For the text-containing cell, return its midpoint in [X, Y] coordinate format. 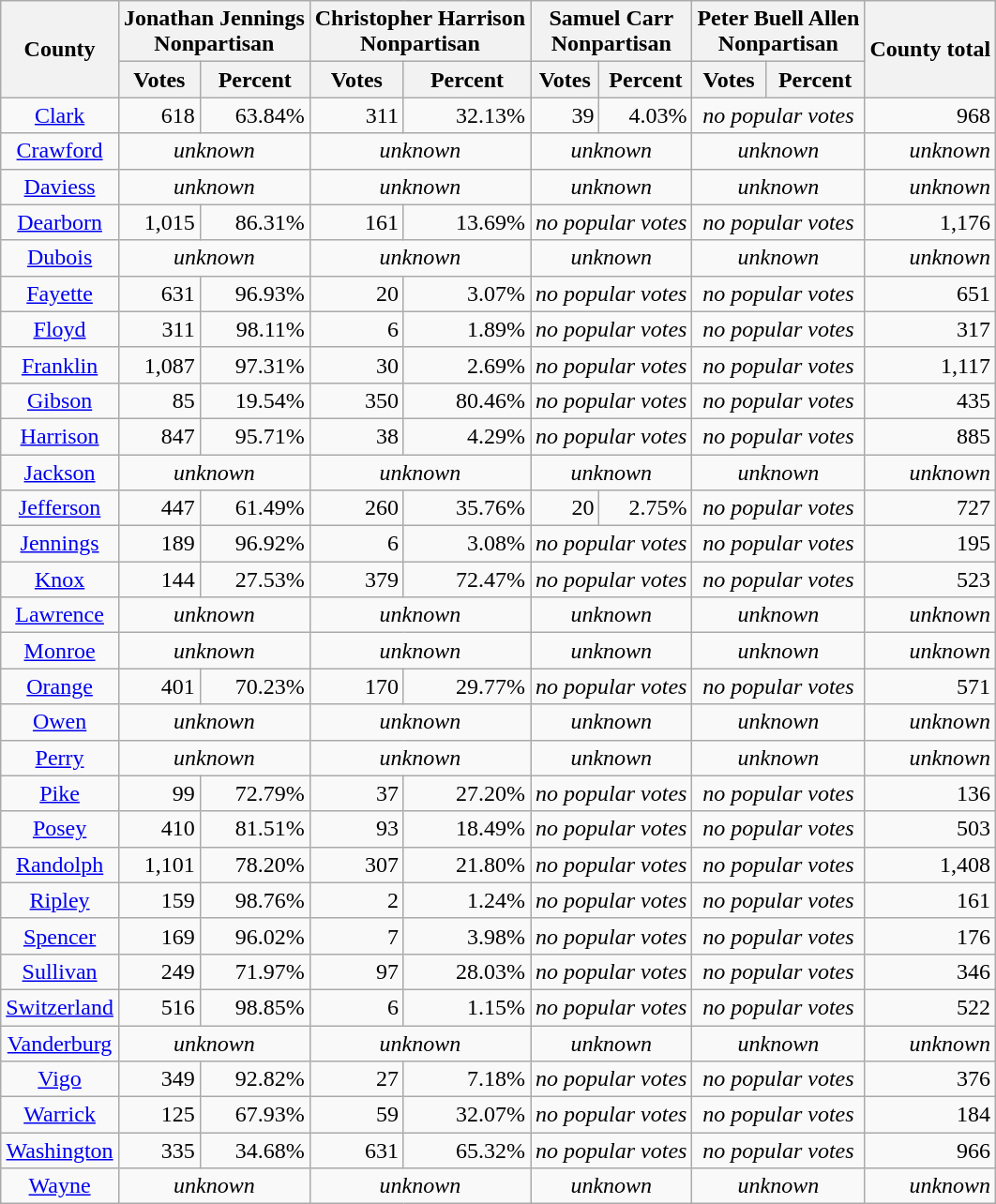
249 [159, 971]
4.29% [467, 436]
Daviess [60, 187]
447 [159, 508]
335 [159, 1151]
1,408 [930, 865]
Switzerland [60, 1007]
Vanderburg [60, 1044]
19.54% [255, 400]
65.32% [467, 1151]
13.69% [467, 222]
503 [930, 829]
18.49% [467, 829]
93 [356, 829]
2.75% [645, 508]
7 [356, 936]
27.20% [467, 793]
2.69% [467, 365]
Spencer [60, 936]
3.07% [467, 293]
Ripley [60, 900]
Perry [60, 758]
317 [930, 329]
63.84% [255, 115]
144 [159, 579]
85 [159, 400]
1,101 [159, 865]
98.76% [255, 900]
Pike [60, 793]
98.85% [255, 1007]
516 [159, 1007]
Vigo [60, 1079]
1.89% [467, 329]
651 [930, 293]
39 [565, 115]
70.23% [255, 686]
Lawrence [60, 615]
95.71% [255, 436]
Floyd [60, 329]
159 [159, 900]
Fayette [60, 293]
523 [930, 579]
Wayne [60, 1186]
78.20% [255, 865]
Owen [60, 722]
37 [356, 793]
170 [356, 686]
136 [930, 793]
376 [930, 1079]
28.03% [467, 971]
97 [356, 971]
2 [356, 900]
966 [930, 1151]
96.02% [255, 936]
379 [356, 579]
Monroe [60, 651]
968 [930, 115]
29.77% [467, 686]
Clark [60, 115]
34.68% [255, 1151]
Gibson [60, 400]
350 [356, 400]
307 [356, 865]
99 [159, 793]
County total [930, 49]
Orange [60, 686]
71.97% [255, 971]
35.76% [467, 508]
61.49% [255, 508]
1,176 [930, 222]
346 [930, 971]
Washington [60, 1151]
80.46% [467, 400]
30 [356, 365]
Harrison [60, 436]
Samuel CarrNonpartisan [611, 32]
260 [356, 508]
727 [930, 508]
67.93% [255, 1115]
4.03% [645, 115]
885 [930, 436]
Warrick [60, 1115]
32.13% [467, 115]
Randolph [60, 865]
1,015 [159, 222]
Dubois [60, 258]
184 [930, 1115]
1.15% [467, 1007]
Sullivan [60, 971]
1.24% [467, 900]
32.07% [467, 1115]
72.47% [467, 579]
Jonathan JenningsNonpartisan [214, 32]
401 [159, 686]
96.93% [255, 293]
86.31% [255, 222]
522 [930, 1007]
81.51% [255, 829]
72.79% [255, 793]
435 [930, 400]
Jackson [60, 472]
92.82% [255, 1079]
1,117 [930, 365]
189 [159, 544]
Posey [60, 829]
27.53% [255, 579]
Dearborn [60, 222]
125 [159, 1115]
Christopher HarrisonNonpartisan [420, 32]
Jefferson [60, 508]
618 [159, 115]
3.98% [467, 936]
County [60, 49]
97.31% [255, 365]
98.11% [255, 329]
59 [356, 1115]
Knox [60, 579]
410 [159, 829]
571 [930, 686]
3.08% [467, 544]
27 [356, 1079]
847 [159, 436]
Franklin [60, 365]
1,087 [159, 365]
21.80% [467, 865]
169 [159, 936]
Crawford [60, 151]
Jennings [60, 544]
38 [356, 436]
176 [930, 936]
Peter Buell AllenNonpartisan [778, 32]
195 [930, 544]
349 [159, 1079]
7.18% [467, 1079]
96.92% [255, 544]
